Search for the cell housing the specified text and yield its (x, y) center coordinate. 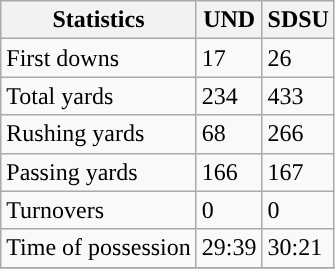
30:21 (298, 248)
First downs (99, 58)
Rushing yards (99, 134)
68 (229, 134)
UND (229, 20)
29:39 (229, 248)
Turnovers (99, 210)
Statistics (99, 20)
Time of possession (99, 248)
166 (229, 172)
Total yards (99, 96)
SDSU (298, 20)
167 (298, 172)
266 (298, 134)
26 (298, 58)
234 (229, 96)
433 (298, 96)
Passing yards (99, 172)
17 (229, 58)
